Capture the cell that displays the provided text and extract its (x, y) central coordinate. 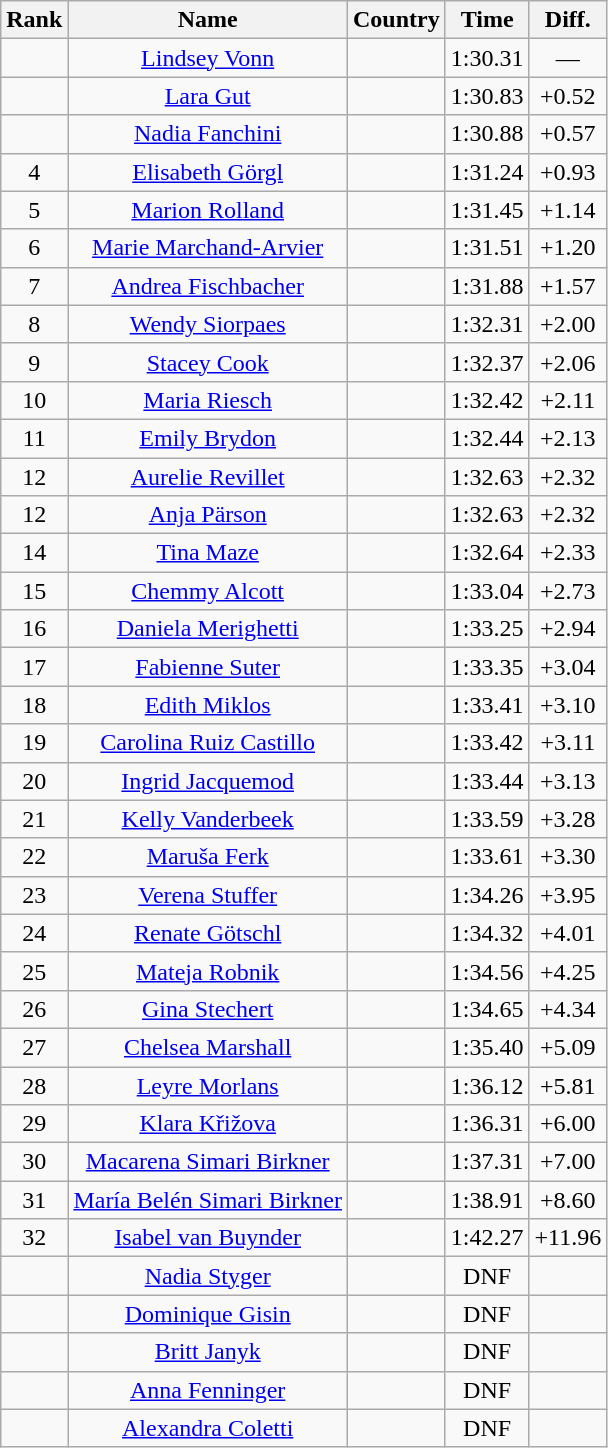
+0.57 (568, 134)
Wendy Siorpaes (208, 324)
Marie Marchand-Arvier (208, 248)
+3.10 (568, 705)
21 (34, 819)
Daniela Merighetti (208, 629)
Dominique Gisin (208, 1314)
17 (34, 667)
5 (34, 210)
19 (34, 743)
26 (34, 1009)
Klara Křižova (208, 1124)
Stacey Cook (208, 362)
1:30.31 (487, 58)
+4.34 (568, 1009)
1:36.31 (487, 1124)
1:33.35 (487, 667)
+4.25 (568, 971)
10 (34, 400)
+1.20 (568, 248)
+2.00 (568, 324)
Diff. (568, 20)
+2.94 (568, 629)
31 (34, 1200)
1:34.65 (487, 1009)
Tina Maze (208, 553)
Ingrid Jacquemod (208, 781)
Emily Brydon (208, 438)
+2.13 (568, 438)
1:33.04 (487, 591)
1:42.27 (487, 1238)
28 (34, 1085)
+6.00 (568, 1124)
+3.13 (568, 781)
+3.11 (568, 743)
Elisabeth Görgl (208, 172)
4 (34, 172)
Britt Janyk (208, 1352)
1:33.61 (487, 857)
Chelsea Marshall (208, 1047)
— (568, 58)
Mateja Robnik (208, 971)
24 (34, 933)
1:33.25 (487, 629)
1:31.51 (487, 248)
7 (34, 286)
Time (487, 20)
Leyre Morlans (208, 1085)
1:30.83 (487, 96)
1:31.88 (487, 286)
Carolina Ruiz Castillo (208, 743)
+2.73 (568, 591)
1:31.24 (487, 172)
Maria Riesch (208, 400)
29 (34, 1124)
1:32.64 (487, 553)
Lindsey Vonn (208, 58)
14 (34, 553)
25 (34, 971)
+3.95 (568, 895)
Edith Miklos (208, 705)
+1.14 (568, 210)
+3.30 (568, 857)
+7.00 (568, 1162)
+0.93 (568, 172)
Nadia Styger (208, 1276)
1:33.59 (487, 819)
Anna Fenninger (208, 1390)
+3.28 (568, 819)
Verena Stuffer (208, 895)
Fabienne Suter (208, 667)
1:37.31 (487, 1162)
Alexandra Coletti (208, 1428)
Country (397, 20)
15 (34, 591)
+1.57 (568, 286)
23 (34, 895)
1:36.12 (487, 1085)
Rank (34, 20)
1:38.91 (487, 1200)
18 (34, 705)
1:33.41 (487, 705)
1:31.45 (487, 210)
Maruša Ferk (208, 857)
+5.09 (568, 1047)
+5.81 (568, 1085)
1:32.44 (487, 438)
Lara Gut (208, 96)
Gina Stechert (208, 1009)
16 (34, 629)
1:34.32 (487, 933)
María Belén Simari Birkner (208, 1200)
Nadia Fanchini (208, 134)
1:34.56 (487, 971)
1:35.40 (487, 1047)
8 (34, 324)
22 (34, 857)
1:34.26 (487, 895)
1:32.42 (487, 400)
Aurelie Revillet (208, 477)
1:33.42 (487, 743)
+11.96 (568, 1238)
32 (34, 1238)
Isabel van Buynder (208, 1238)
Anja Pärson (208, 515)
+2.11 (568, 400)
27 (34, 1047)
+2.06 (568, 362)
11 (34, 438)
Kelly Vanderbeek (208, 819)
1:33.44 (487, 781)
1:32.37 (487, 362)
Macarena Simari Birkner (208, 1162)
+3.04 (568, 667)
30 (34, 1162)
20 (34, 781)
9 (34, 362)
1:32.31 (487, 324)
+2.33 (568, 553)
Name (208, 20)
Andrea Fischbacher (208, 286)
+0.52 (568, 96)
1:30.88 (487, 134)
+8.60 (568, 1200)
+4.01 (568, 933)
Marion Rolland (208, 210)
Renate Götschl (208, 933)
6 (34, 248)
Chemmy Alcott (208, 591)
